Pinpoint the cell where the given text exists, returning its [X, Y] midpoint coordinate. 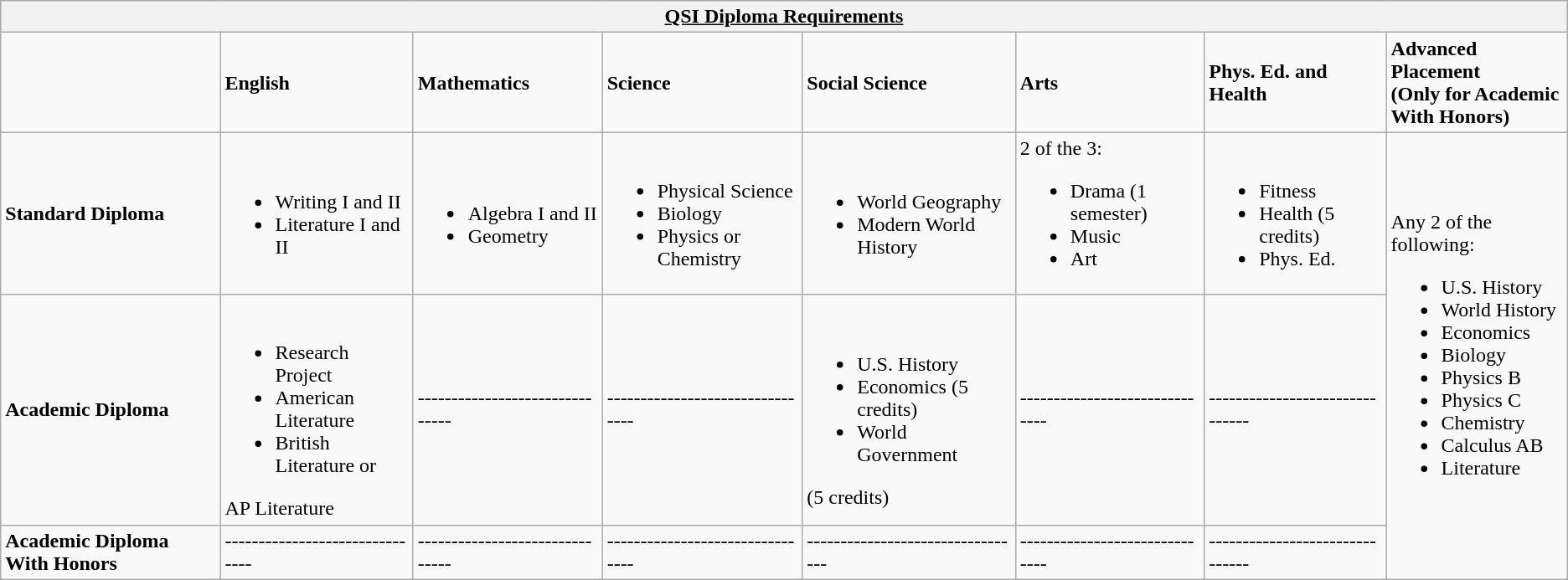
U.S. HistoryEconomics (5 credits)World Government(5 credits) [910, 410]
Mathematics [508, 82]
Standard Diploma [111, 213]
Any 2 of the following:U.S. HistoryWorld HistoryEconomicsBiologyPhysics BPhysics CChemistryCalculus ABLiterature [1477, 356]
Algebra I and IIGeometry [508, 213]
Advanced Placement(Only for AcademicWith Honors) [1477, 82]
Arts [1109, 82]
Physical ScienceBiologyPhysics or Chemistry [702, 213]
Research ProjectAmerican LiteratureBritish Literature orAP Literature [317, 410]
--------------------------------- [910, 552]
English [317, 82]
2 of the 3:Drama (1 semester)MusicArt [1109, 213]
Writing I and IILiterature I and II [317, 213]
Social Science [910, 82]
World GeographyModern World History [910, 213]
Science [702, 82]
Phys. Ed. and Health [1295, 82]
QSI Diploma Requirements [784, 17]
Academic Diploma With Honors [111, 552]
Academic Diploma [111, 410]
FitnessHealth (5 credits)Phys. Ed. [1295, 213]
